From the cell containing the given text, extract its center point as (x, y) coordinate. 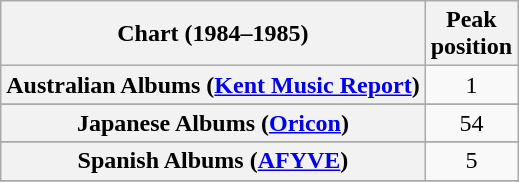
Chart (1984–1985) (213, 34)
Australian Albums (Kent Music Report) (213, 85)
Peakposition (471, 34)
Japanese Albums (Oricon) (213, 123)
1 (471, 85)
5 (471, 161)
54 (471, 123)
Spanish Albums (AFYVE) (213, 161)
